Capture the cell that displays the provided text and extract its [x, y] central coordinate. 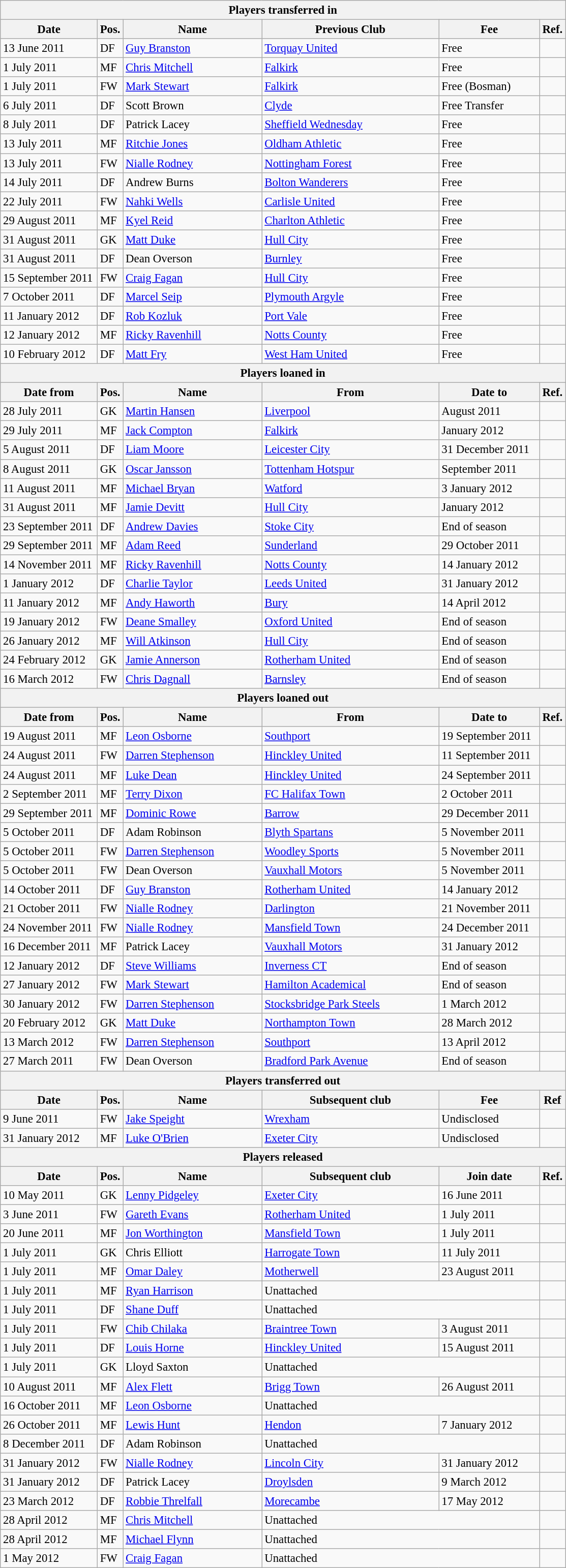
1 May 2012 [49, 1558]
Alex Flett [192, 1386]
16 December 2011 [49, 947]
13 March 2012 [49, 1042]
Charlie Taylor [192, 584]
Deane Smalley [192, 622]
19 August 2011 [49, 737]
Northampton Town [350, 1023]
16 March 2012 [49, 679]
Gareth Evans [192, 1214]
Harrogate Town [350, 1253]
Woodley Sports [350, 851]
Nahki Wells [192, 201]
Liam Moore [192, 450]
Steve Williams [192, 966]
23 March 2012 [49, 1501]
Michael Flynn [192, 1539]
Blyth Spartans [350, 832]
16 October 2011 [49, 1405]
Shane Duff [192, 1310]
Players released [283, 1157]
13 April 2012 [489, 1042]
August 2011 [489, 411]
Players transferred in [283, 10]
Watford [350, 488]
14 July 2011 [49, 182]
2 September 2011 [49, 794]
11 August 2011 [49, 488]
Will Atkinson [192, 641]
Previous Club [350, 29]
1 March 2012 [489, 1004]
Nottingham Forest [350, 163]
Stocksbridge Park Steels [350, 1004]
11 July 2011 [489, 1253]
15 August 2011 [489, 1348]
Clyde [350, 106]
Martin Hansen [192, 411]
FC Halifax Town [350, 794]
Bradford Park Avenue [350, 1062]
Plymouth Argyle [350, 297]
Barnsley [350, 679]
Leicester City [350, 450]
Matt Fry [192, 354]
Rob Kozluk [192, 316]
Louis Horne [192, 1348]
Dominic Rowe [192, 813]
3 June 2011 [49, 1214]
Players transferred out [283, 1080]
Lenny Pidgeley [192, 1195]
14 April 2012 [489, 602]
17 May 2012 [489, 1501]
7 January 2012 [489, 1425]
16 June 2011 [489, 1195]
Luke Dean [192, 775]
23 August 2011 [489, 1272]
Ref [552, 1100]
19 September 2011 [489, 737]
9 June 2011 [49, 1119]
Tottenham Hotspur [350, 469]
Charlton Athletic [350, 220]
28 July 2011 [49, 411]
8 July 2011 [49, 125]
Chris Dagnall [192, 679]
6 July 2011 [49, 106]
Sheffield Wednesday [350, 125]
Jake Speight [192, 1119]
3 August 2011 [489, 1329]
Sunderland [350, 546]
Andy Haworth [192, 602]
Players loaned in [283, 373]
Andrew Davies [192, 526]
Free Transfer [489, 106]
Terry Dixon [192, 794]
Lewis Hunt [192, 1425]
24 December 2011 [489, 927]
Join date [489, 1176]
28 March 2012 [489, 1023]
Kyel Reid [192, 220]
29 August 2011 [49, 220]
26 January 2012 [49, 641]
Droylsden [350, 1482]
22 July 2011 [49, 201]
Hendon [350, 1425]
15 September 2011 [49, 278]
11 September 2011 [489, 756]
9 March 2012 [489, 1482]
West Ham United [350, 354]
Bolton Wanderers [350, 182]
21 October 2011 [49, 909]
Oxford United [350, 622]
Marcel Seip [192, 297]
Michael Bryan [192, 488]
Port Vale [350, 316]
13 June 2011 [49, 48]
29 December 2011 [489, 813]
Brigg Town [350, 1386]
Jamie Annerson [192, 660]
September 2011 [489, 469]
Jamie Devitt [192, 507]
24 September 2011 [489, 775]
Barrow [350, 813]
Lloyd Saxton [192, 1367]
Liverpool [350, 411]
Darlington [350, 909]
10 August 2011 [49, 1386]
8 December 2011 [49, 1443]
Omar Daley [192, 1272]
Oldham Athletic [350, 144]
Luke O'Brien [192, 1138]
Jack Compton [192, 431]
Scott Brown [192, 106]
10 February 2012 [49, 354]
20 February 2012 [49, 1023]
8 August 2011 [49, 469]
1 January 2012 [49, 584]
Jon Worthington [192, 1233]
Motherwell [350, 1272]
10 May 2011 [49, 1195]
24 November 2011 [49, 927]
21 November 2011 [489, 909]
Robbie Threlfall [192, 1501]
Andrew Burns [192, 182]
2 October 2011 [489, 794]
Braintree Town [350, 1329]
27 January 2012 [49, 985]
Ryan Harrison [192, 1291]
26 August 2011 [489, 1386]
Free (Bosman) [489, 86]
14 October 2011 [49, 889]
Lincoln City [350, 1463]
3 January 2012 [489, 488]
Carlisle United [350, 201]
Adam Reed [192, 546]
29 July 2011 [49, 431]
Ritchie Jones [192, 144]
Torquay United [350, 48]
14 November 2011 [49, 564]
Chris Elliott [192, 1253]
31 December 2011 [489, 450]
30 January 2012 [49, 1004]
Morecambe [350, 1501]
Wrexham [350, 1119]
23 September 2011 [49, 526]
Chib Chilaka [192, 1329]
Hamilton Academical [350, 985]
5 August 2011 [49, 450]
Leeds United [350, 584]
Inverness CT [350, 966]
19 January 2012 [49, 622]
7 October 2011 [49, 297]
Bury [350, 602]
26 October 2011 [49, 1425]
Players loaned out [283, 698]
24 February 2012 [49, 660]
Stoke City [350, 526]
27 March 2011 [49, 1062]
29 October 2011 [489, 546]
20 June 2011 [49, 1233]
Burnley [350, 259]
Oscar Jansson [192, 469]
